Search for the cell housing the specified text and yield its [x, y] center coordinate. 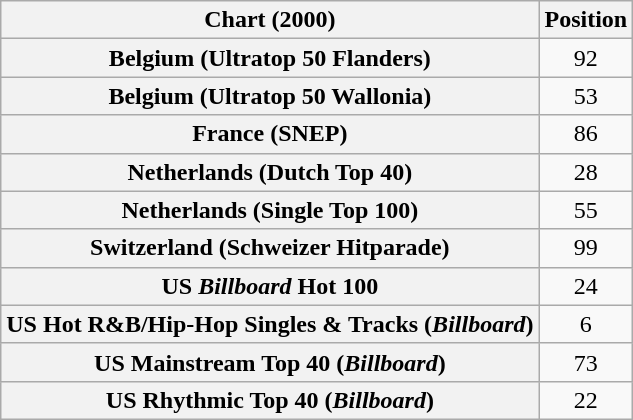
Belgium (Ultratop 50 Flanders) [270, 58]
6 [586, 324]
Position [586, 20]
US Billboard Hot 100 [270, 286]
Netherlands (Dutch Top 40) [270, 172]
Chart (2000) [270, 20]
86 [586, 134]
55 [586, 210]
France (SNEP) [270, 134]
Belgium (Ultratop 50 Wallonia) [270, 96]
24 [586, 286]
Netherlands (Single Top 100) [270, 210]
92 [586, 58]
US Rhythmic Top 40 (Billboard) [270, 400]
53 [586, 96]
US Hot R&B/Hip-Hop Singles & Tracks (Billboard) [270, 324]
Switzerland (Schweizer Hitparade) [270, 248]
99 [586, 248]
22 [586, 400]
US Mainstream Top 40 (Billboard) [270, 362]
73 [586, 362]
28 [586, 172]
